Output the [X, Y] coordinate of the center of the cell containing the given text.  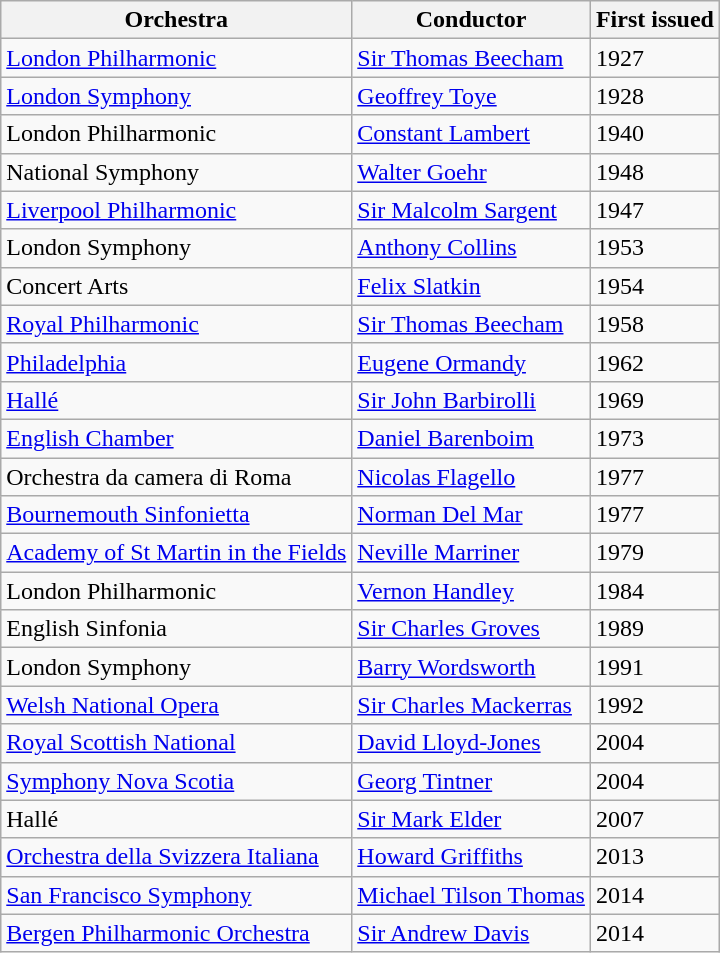
Nicolas Flagello [472, 477]
Barry Wordsworth [472, 667]
Academy of St Martin in the Fields [176, 553]
Sir Charles Groves [472, 629]
Symphony Nova Scotia [176, 781]
Anthony Collins [472, 248]
1948 [654, 172]
Geoffrey Toye [472, 96]
1962 [654, 362]
National Symphony [176, 172]
Eugene Ormandy [472, 362]
Liverpool Philharmonic [176, 210]
1979 [654, 553]
1953 [654, 248]
Orchestra della Svizzera Italiana [176, 857]
English Sinfonia [176, 629]
1992 [654, 705]
1940 [654, 134]
Sir Charles Mackerras [472, 705]
Orchestra [176, 20]
Vernon Handley [472, 591]
Sir Andrew Davis [472, 933]
1984 [654, 591]
Royal Scottish National [176, 743]
Orchestra da camera di Roma [176, 477]
1927 [654, 58]
Felix Slatkin [472, 286]
English Chamber [176, 438]
Walter Goehr [472, 172]
1991 [654, 667]
Sir Malcolm Sargent [472, 210]
Constant Lambert [472, 134]
Concert Arts [176, 286]
Royal Philharmonic [176, 324]
David Lloyd-Jones [472, 743]
1947 [654, 210]
1969 [654, 400]
Daniel Barenboim [472, 438]
1973 [654, 438]
First issued [654, 20]
1989 [654, 629]
Neville Marriner [472, 553]
1928 [654, 96]
1958 [654, 324]
Welsh National Opera [176, 705]
Norman Del Mar [472, 515]
Michael Tilson Thomas [472, 895]
2013 [654, 857]
1954 [654, 286]
San Francisco Symphony [176, 895]
Sir Mark Elder [472, 819]
Georg Tintner [472, 781]
Sir John Barbirolli [472, 400]
Howard Griffiths [472, 857]
Bournemouth Sinfonietta [176, 515]
2007 [654, 819]
Conductor [472, 20]
Bergen Philharmonic Orchestra [176, 933]
Philadelphia [176, 362]
